Identify which cell holds the provided text, then report its [x, y] central coordinate. 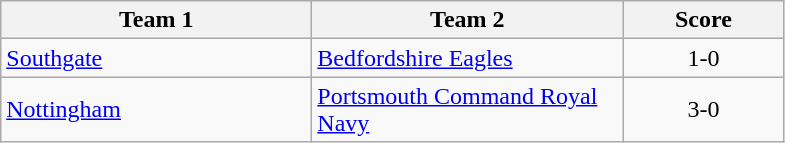
Team 2 [468, 20]
Nottingham [156, 110]
Southgate [156, 58]
Score [704, 20]
Bedfordshire Eagles [468, 58]
1-0 [704, 58]
Team 1 [156, 20]
Portsmouth Command Royal Navy [468, 110]
3-0 [704, 110]
